For the text-containing cell, return its midpoint in (X, Y) coordinate format. 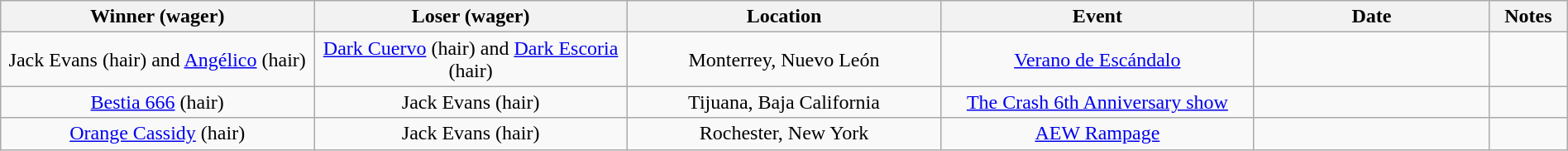
Dark Cuervo (hair) and Dark Escoria (hair) (471, 60)
Bestia 666 (hair) (157, 102)
Rochester, New York (784, 134)
Loser (wager) (471, 17)
The Crash 6th Anniversary show (1097, 102)
AEW Rampage (1097, 134)
Date (1371, 17)
Winner (wager) (157, 17)
Event (1097, 17)
Notes (1528, 17)
Location (784, 17)
Verano de Escándalo (1097, 60)
Orange Cassidy (hair) (157, 134)
Tijuana, Baja California (784, 102)
Monterrey, Nuevo León (784, 60)
Jack Evans (hair) and Angélico (hair) (157, 60)
